Return the (X, Y) coordinate for the center point of the cell that contains the specified text.  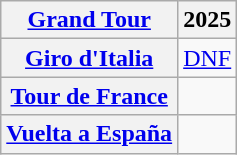
2025 (208, 20)
Giro d'Italia (90, 58)
Tour de France (90, 96)
DNF (208, 58)
Vuelta a España (90, 134)
Grand Tour (90, 20)
